Pinpoint the cell where the given text exists, returning its [X, Y] midpoint coordinate. 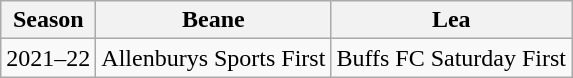
Allenburys Sports First [214, 58]
Lea [452, 20]
Beane [214, 20]
Buffs FC Saturday First [452, 58]
Season [48, 20]
2021–22 [48, 58]
